Return the [X, Y] coordinate for the center point of the cell that contains the specified text.  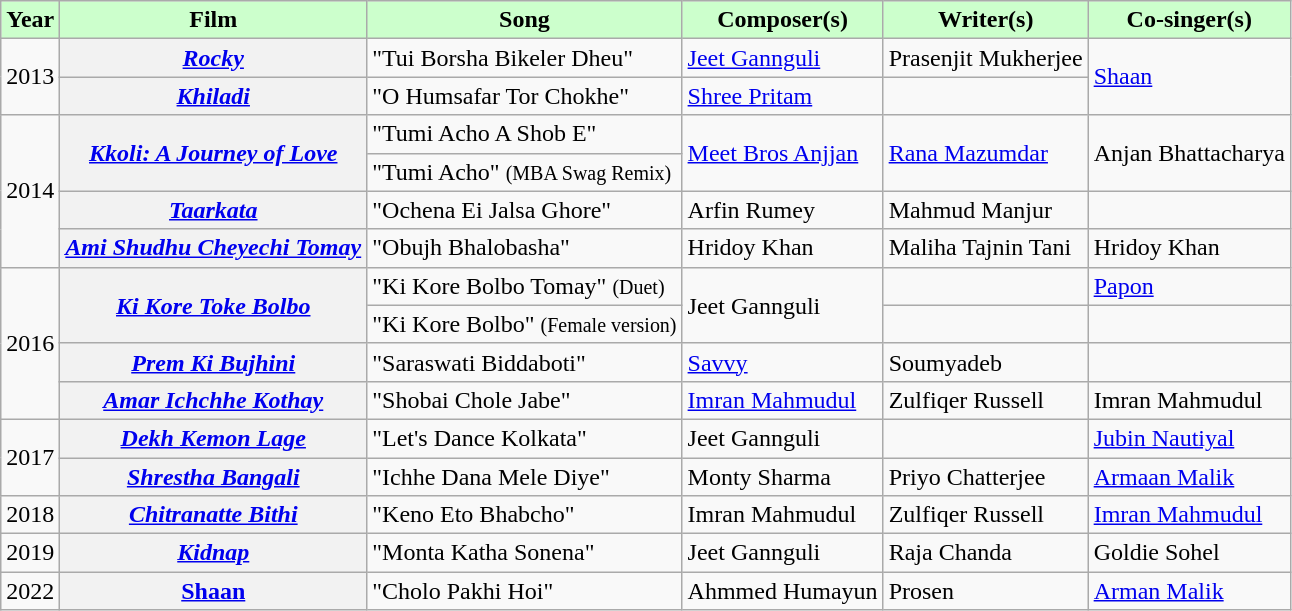
"Ki Kore Bolbo Tomay" (Duet) [524, 286]
2019 [30, 553]
Film [214, 20]
Meet Bros Anjjan [782, 153]
Kkoli: A Journey of Love [214, 153]
Writer(s) [986, 20]
Co-singer(s) [1189, 20]
"Saraswati Biddaboti" [524, 362]
"O Humsafar Tor Chokhe" [524, 96]
"Ichhe Dana Mele Diye" [524, 477]
2017 [30, 457]
Ami Shudhu Cheyechi Tomay [214, 248]
Rocky [214, 58]
2014 [30, 191]
Arfin Rumey [782, 210]
Papon [1189, 286]
Priyo Chatterjee [986, 477]
2022 [30, 591]
Song [524, 20]
2016 [30, 343]
Composer(s) [782, 20]
"Monta Katha Sonena" [524, 553]
Kidnap [214, 553]
"Ochena Ei Jalsa Ghore" [524, 210]
Ki Kore Toke Bolbo [214, 305]
Jubin Nautiyal [1189, 438]
"Ki Kore Bolbo" (Female version) [524, 324]
Chitranatte Bithi [214, 515]
Amar Ichchhe Kothay [214, 400]
Arman Malik [1189, 591]
Armaan Malik [1189, 477]
"Obujh Bhalobasha" [524, 248]
Soumyadeb [986, 362]
Raja Chanda [986, 553]
2013 [30, 77]
Prasenjit Mukherjee [986, 58]
Khiladi [214, 96]
Prem Ki Bujhini [214, 362]
"Cholo Pakhi Hoi" [524, 591]
"Keno Eto Bhabcho" [524, 515]
Dekh Kemon Lage [214, 438]
"Tumi Acho" (MBA Swag Remix) [524, 172]
Goldie Sohel [1189, 553]
Maliha Tajnin Tani [986, 248]
Rana Mazumdar [986, 153]
Ahmmed Humayun [782, 591]
Mahmud Manjur [986, 210]
"Tumi Acho A Shob E" [524, 134]
"Let's Dance Kolkata" [524, 438]
2018 [30, 515]
Prosen [986, 591]
Year [30, 20]
Savvy [782, 362]
Shree Pritam [782, 96]
"Shobai Chole Jabe" [524, 400]
"Tui Borsha Bikeler Dheu" [524, 58]
Anjan Bhattacharya [1189, 153]
Shrestha Bangali [214, 477]
Monty Sharma [782, 477]
Taarkata [214, 210]
